Locate the cell with the specified text and output its [X, Y] center coordinate. 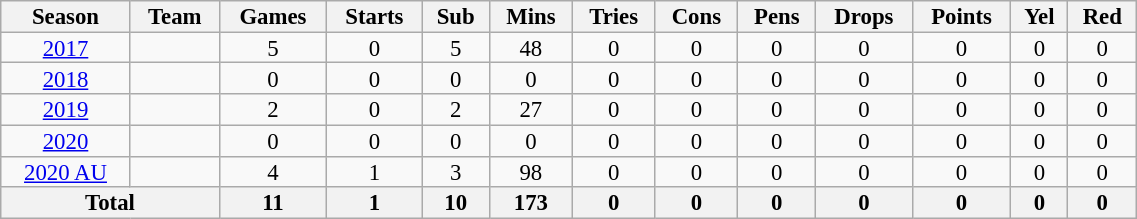
Starts [374, 16]
Tries [613, 16]
Mins [530, 16]
Cons [696, 16]
Pens [777, 16]
27 [530, 110]
Yel [1040, 16]
Drops [864, 16]
48 [530, 48]
Total [110, 204]
Sub [456, 16]
98 [530, 172]
2020 [66, 140]
2017 [66, 48]
Season [66, 16]
3 [456, 172]
2019 [66, 110]
4 [273, 172]
11 [273, 204]
Team [174, 16]
10 [456, 204]
2018 [66, 78]
Games [273, 16]
Points [962, 16]
2020 AU [66, 172]
Red [1102, 16]
173 [530, 204]
